Provide the (X, Y) coordinate of the cell's center where the given text is located.  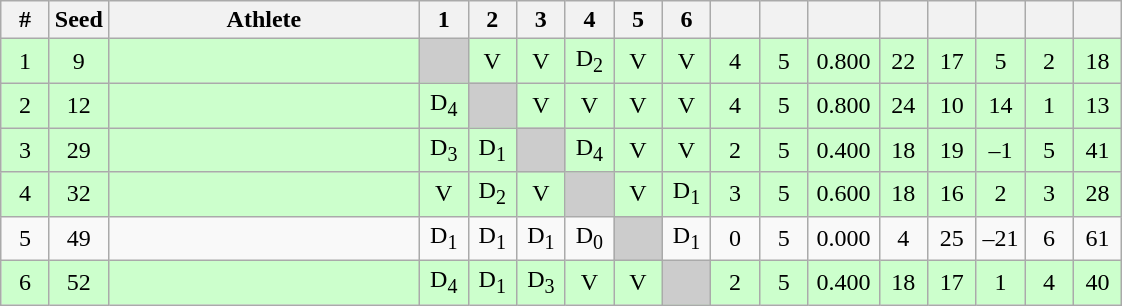
12 (78, 105)
0 (736, 238)
24 (904, 105)
52 (78, 283)
13 (1098, 105)
49 (78, 238)
14 (1000, 105)
–21 (1000, 238)
0.000 (844, 238)
Athlete (264, 20)
28 (1098, 194)
22 (904, 61)
19 (952, 150)
10 (952, 105)
25 (952, 238)
32 (78, 194)
9 (78, 61)
Seed (78, 20)
40 (1098, 283)
–1 (1000, 150)
41 (1098, 150)
61 (1098, 238)
16 (952, 194)
# (26, 20)
29 (78, 150)
D0 (590, 238)
0.600 (844, 194)
